Detect which cell encompasses the target text, then output its (X, Y) center coordinate. 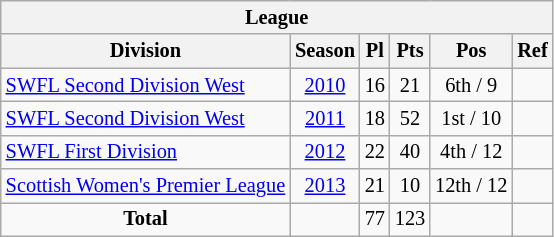
52 (410, 118)
2010 (325, 85)
SWFL First Division (146, 152)
40 (410, 152)
1st / 10 (471, 118)
12th / 12 (471, 186)
18 (375, 118)
123 (410, 219)
Pos (471, 51)
Pl (375, 51)
77 (375, 219)
6th / 9 (471, 85)
22 (375, 152)
Total (146, 219)
2012 (325, 152)
Division (146, 51)
Season (325, 51)
Scottish Women's Premier League (146, 186)
4th / 12 (471, 152)
2011 (325, 118)
10 (410, 186)
League (277, 17)
Ref (532, 51)
16 (375, 85)
2013 (325, 186)
Pts (410, 51)
